Search for the cell housing the specified text and yield its [x, y] center coordinate. 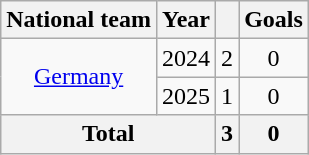
2 [228, 58]
3 [228, 134]
2025 [186, 96]
1 [228, 96]
Goals [274, 20]
Germany [79, 77]
Total [108, 134]
2024 [186, 58]
National team [79, 20]
Year [186, 20]
